Detect which cell encompasses the target text, then output its (x, y) center coordinate. 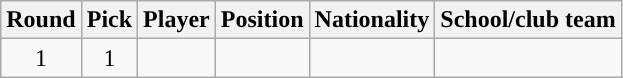
Round (41, 20)
Position (262, 20)
School/club team (528, 20)
Player (177, 20)
Pick (109, 20)
Nationality (372, 20)
